Output the (X, Y) coordinate of the center of the cell containing the given text.  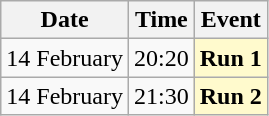
20:20 (161, 58)
Time (161, 20)
Run 2 (230, 96)
21:30 (161, 96)
Date (65, 20)
Run 1 (230, 58)
Event (230, 20)
